Detect which cell encompasses the target text, then output its [x, y] center coordinate. 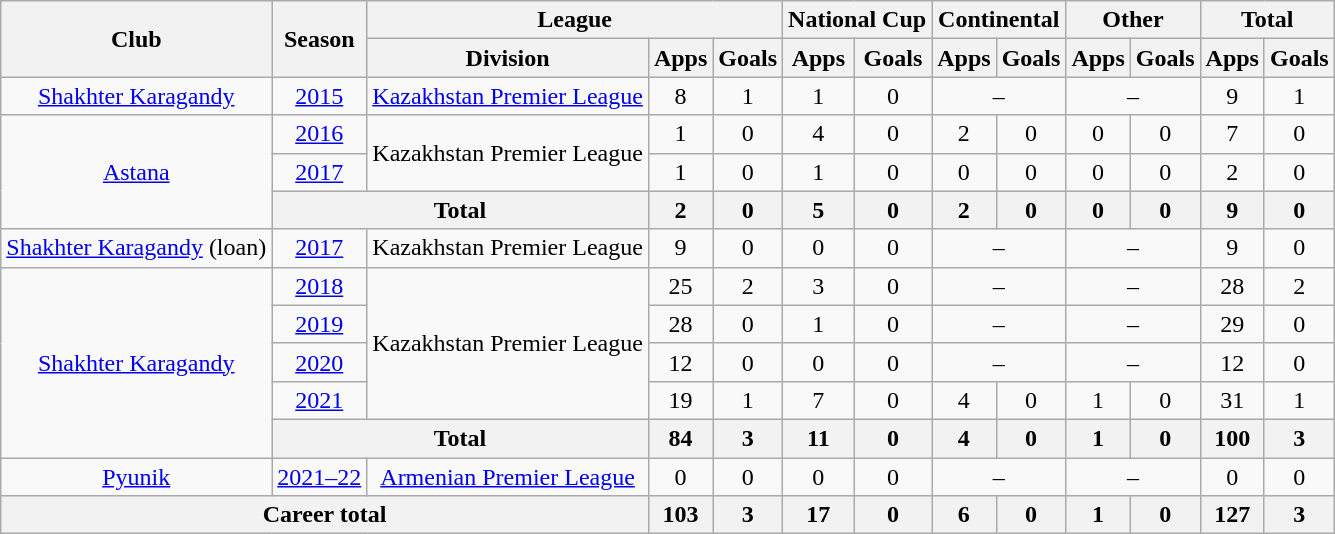
Other [1133, 20]
Pyunik [136, 477]
Continental [999, 20]
National Cup [858, 20]
103 [680, 515]
2020 [320, 362]
8 [680, 96]
2021–22 [320, 477]
2015 [320, 96]
Club [136, 39]
2021 [320, 400]
Armenian Premier League [508, 477]
6 [964, 515]
Career total [325, 515]
League [575, 20]
19 [680, 400]
Division [508, 58]
29 [1232, 324]
Shakhter Karagandy (loan) [136, 248]
25 [680, 286]
31 [1232, 400]
17 [819, 515]
2018 [320, 286]
Season [320, 39]
84 [680, 438]
2016 [320, 134]
2019 [320, 324]
Astana [136, 172]
5 [819, 210]
100 [1232, 438]
11 [819, 438]
127 [1232, 515]
